Output the [X, Y] coordinate of the center of the cell containing the given text.  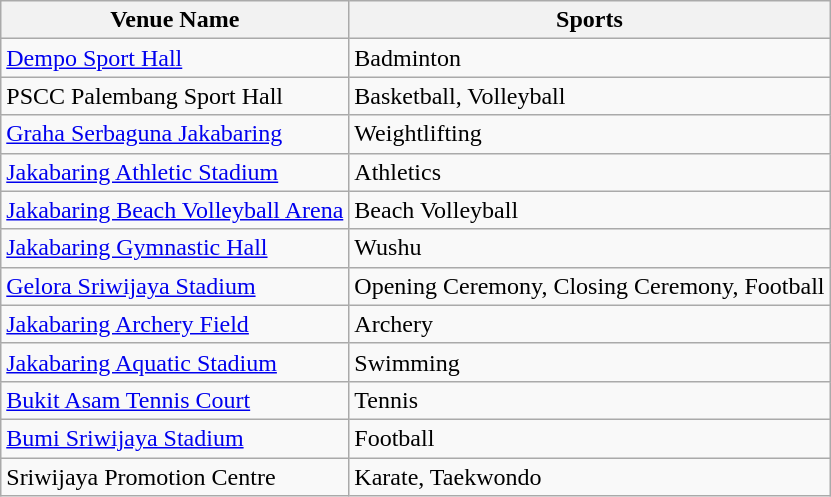
Bumi Sriwijaya Stadium [175, 438]
Basketball, Volleyball [590, 96]
Karate, Taekwondo [590, 477]
Jakabaring Beach Volleyball Arena [175, 210]
Dempo Sport Hall [175, 58]
Football [590, 438]
Sriwijaya Promotion Centre [175, 477]
Sports [590, 20]
Swimming [590, 362]
Bukit Asam Tennis Court [175, 400]
Opening Ceremony, Closing Ceremony, Football [590, 286]
Wushu [590, 248]
Jakabaring Aquatic Stadium [175, 362]
Tennis [590, 400]
Gelora Sriwijaya Stadium [175, 286]
Athletics [590, 172]
Venue Name [175, 20]
Badminton [590, 58]
Weightlifting [590, 134]
Beach Volleyball [590, 210]
Jakabaring Athletic Stadium [175, 172]
PSCC Palembang Sport Hall [175, 96]
Jakabaring Gymnastic Hall [175, 248]
Archery [590, 324]
Graha Serbaguna Jakabaring [175, 134]
Jakabaring Archery Field [175, 324]
